Scan for the cell matching the given text and deliver its (x, y) coordinate at center. 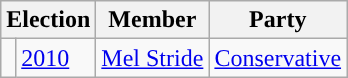
Election (48, 20)
Member (152, 20)
2010 (56, 58)
Conservative (278, 58)
Party (278, 20)
Mel Stride (152, 58)
